Capture the cell that displays the provided text and extract its (x, y) central coordinate. 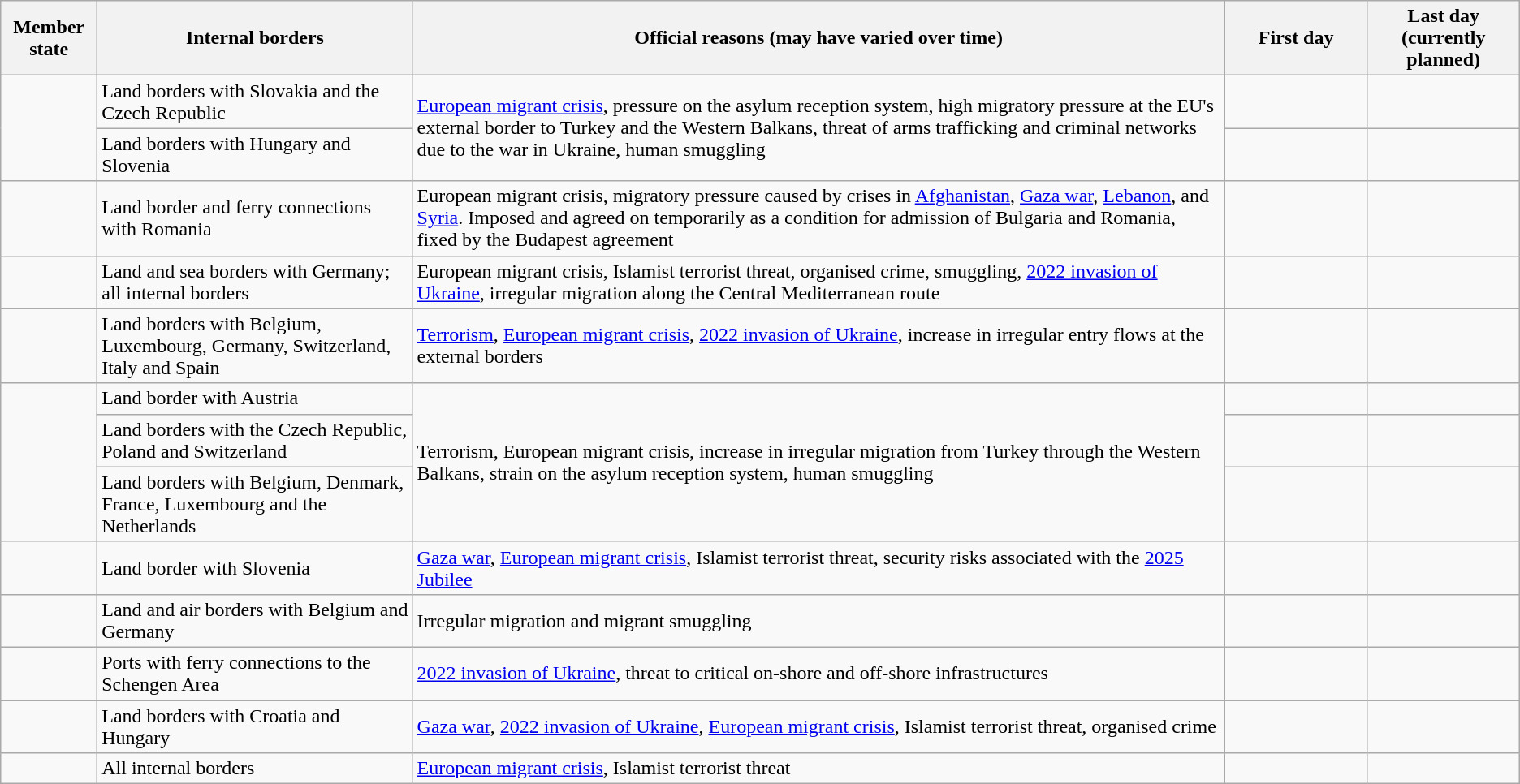
First day (1296, 38)
Land border and ferry connections with Romania (255, 218)
Internal borders (255, 38)
Land borders with Belgium, Luxembourg, Germany, Switzerland, Italy and Spain (255, 346)
Irregular migration and migrant smuggling (818, 620)
Terrorism, European migrant crisis, 2022 invasion of Ukraine, increase in irregular entry flows at the external borders (818, 346)
Land and air borders with Belgium and Germany (255, 620)
Gaza war, European migrant crisis, Islamist terrorist threat, security risks associated with the 2025 Jubilee (818, 568)
European migrant crisis, Islamist terrorist threat (818, 769)
Land borders with Belgium, Denmark, France, Luxembourg and the Netherlands (255, 504)
Land borders with Slovakia and the Czech Republic (255, 102)
Last day (currently planned) (1444, 38)
Member state (49, 38)
Land border with Slovenia (255, 568)
2022 invasion of Ukraine, threat to critical on-shore and off-shore infrastructures (818, 674)
All internal borders (255, 769)
Land border with Austria (255, 398)
Land borders with the Czech Republic, Poland and Switzerland (255, 440)
Ports with ferry connections to the Schengen Area (255, 674)
Gaza war, 2022 invasion of Ukraine, European migrant crisis, Islamist terrorist threat, organised crime (818, 726)
Official reasons (may have varied over time) (818, 38)
Land borders with Hungary and Slovenia (255, 154)
Land and sea borders with Germany; all internal borders (255, 282)
Land borders with Croatia and Hungary (255, 726)
